Find where the given text appears and provide that cell's center as [x, y] coordinate. 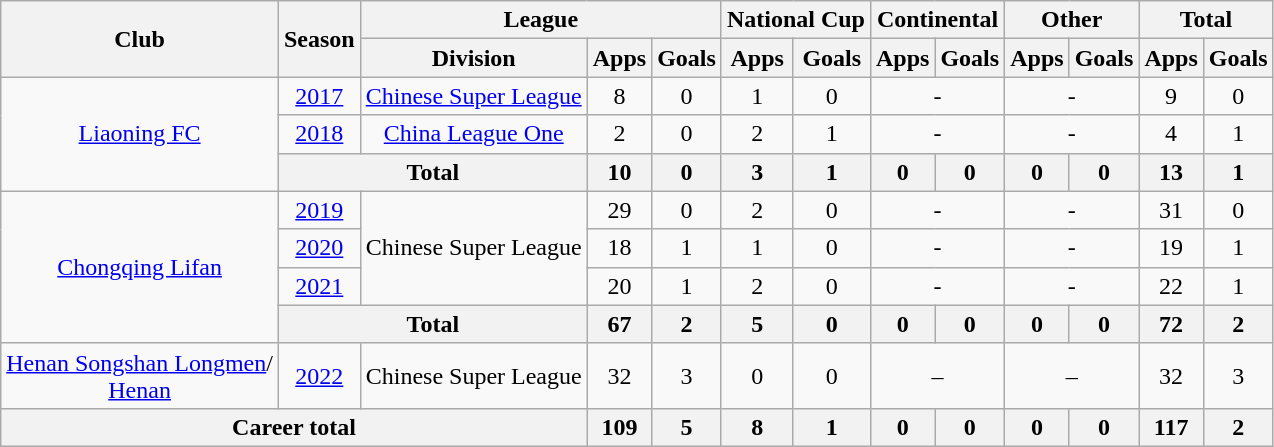
9 [1171, 96]
2021 [319, 286]
117 [1171, 427]
Continental [937, 20]
2020 [319, 248]
Career total [294, 427]
67 [619, 324]
29 [619, 210]
20 [619, 286]
2018 [319, 134]
31 [1171, 210]
18 [619, 248]
4 [1171, 134]
Liaoning FC [140, 134]
2017 [319, 96]
Other [1072, 20]
Division [474, 58]
National Cup [796, 20]
72 [1171, 324]
10 [619, 172]
13 [1171, 172]
109 [619, 427]
Henan Songshan Longmen/Henan [140, 376]
2022 [319, 376]
China League One [474, 134]
22 [1171, 286]
Season [319, 39]
2019 [319, 210]
Club [140, 39]
Chongqing Lifan [140, 267]
19 [1171, 248]
League [540, 20]
